Return the [x, y] coordinate for the center point of the cell that contains the specified text.  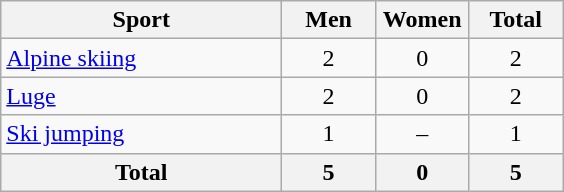
Sport [142, 20]
Alpine skiing [142, 58]
– [422, 134]
Women [422, 20]
Men [329, 20]
Luge [142, 96]
Ski jumping [142, 134]
